Return the (x, y) coordinate for the center point of the cell that contains the specified text.  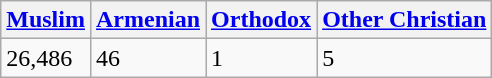
Other Christian (404, 20)
46 (148, 58)
Armenian (148, 20)
Muslim (46, 20)
1 (262, 58)
5 (404, 58)
26,486 (46, 58)
Orthodox (262, 20)
